Search for the cell housing the specified text and yield its [x, y] center coordinate. 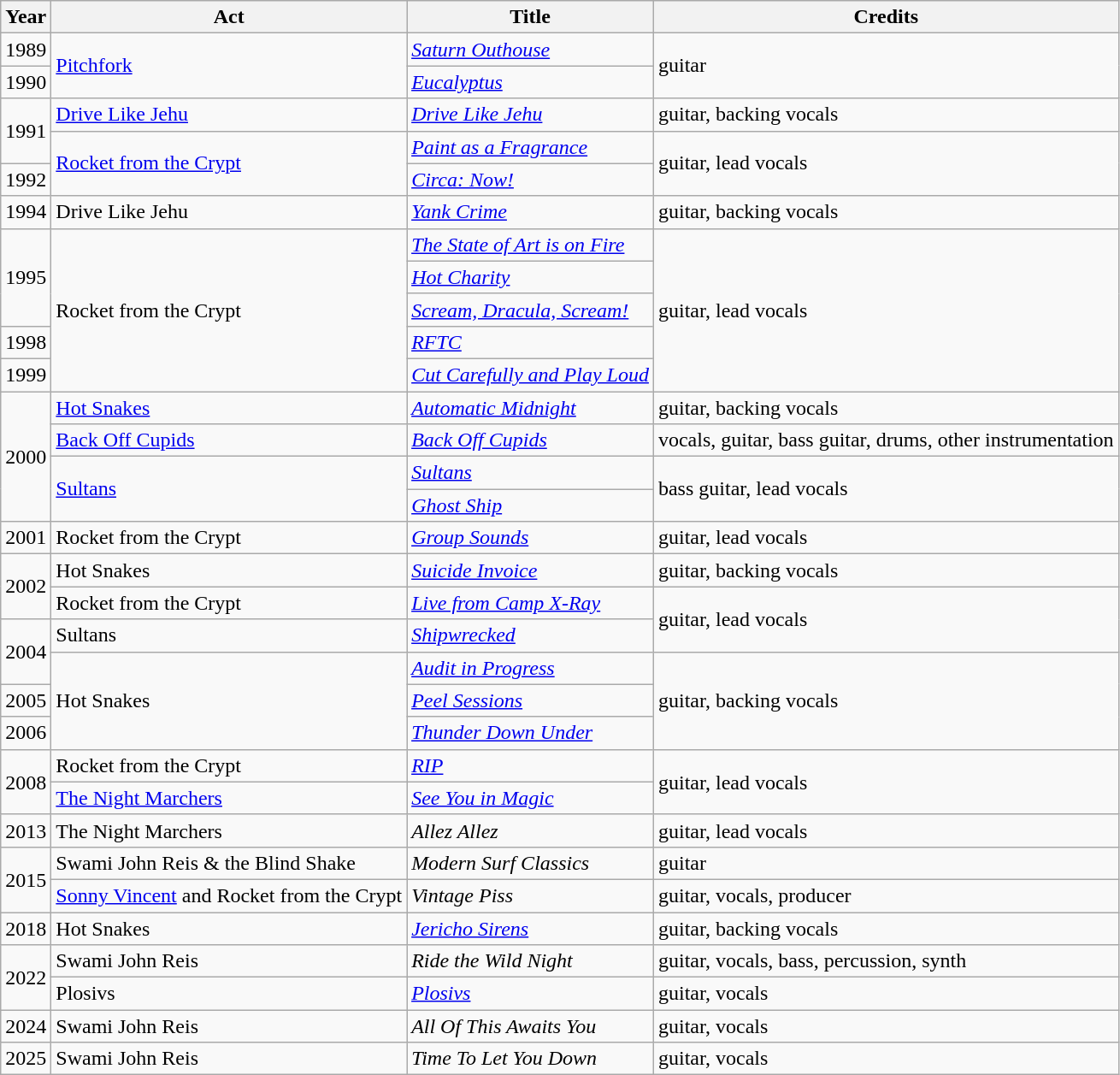
Thunder Down Under [530, 733]
guitar, vocals, producer [886, 895]
2006 [26, 733]
1991 [26, 131]
2008 [26, 782]
Pitchfork [229, 66]
2000 [26, 457]
2013 [26, 830]
Year [26, 17]
1994 [26, 212]
Hot Charity [530, 277]
Saturn Outhouse [530, 50]
See You in Magic [530, 798]
Swami John Reis & the Blind Shake [229, 863]
Modern Surf Classics [530, 863]
2025 [26, 1059]
Suicide Invoice [530, 570]
Yank Crime [530, 212]
1999 [26, 375]
Time To Let You Down [530, 1059]
1995 [26, 277]
vocals, guitar, bass guitar, drums, other instrumentation [886, 440]
1989 [26, 50]
Credits [886, 17]
1992 [26, 180]
1990 [26, 82]
Allez Allez [530, 830]
The State of Art is on Fire [530, 245]
Sonny Vincent and Rocket from the Crypt [229, 895]
Cut Carefully and Play Loud [530, 375]
2001 [26, 538]
Ghost Ship [530, 505]
Act [229, 17]
Title [530, 17]
Ride the Wild Night [530, 961]
Peel Sessions [530, 700]
2018 [26, 928]
Paint as a Fragrance [530, 147]
Jericho Sirens [530, 928]
Live from Camp X-Ray [530, 603]
All Of This Awaits You [530, 1026]
1998 [26, 342]
2004 [26, 652]
Audit in Progress [530, 668]
2005 [26, 700]
RIP [530, 765]
2002 [26, 587]
2024 [26, 1026]
Eucalyptus [530, 82]
Vintage Piss [530, 895]
2022 [26, 978]
2015 [26, 879]
Group Sounds [530, 538]
bass guitar, lead vocals [886, 489]
Scream, Dracula, Scream! [530, 310]
guitar, vocals, bass, percussion, synth [886, 961]
RFTC [530, 342]
Automatic Midnight [530, 408]
Circa: Now! [530, 180]
Shipwrecked [530, 635]
